Determine the [x, y] coordinate at the center of the cell enclosing the given text.  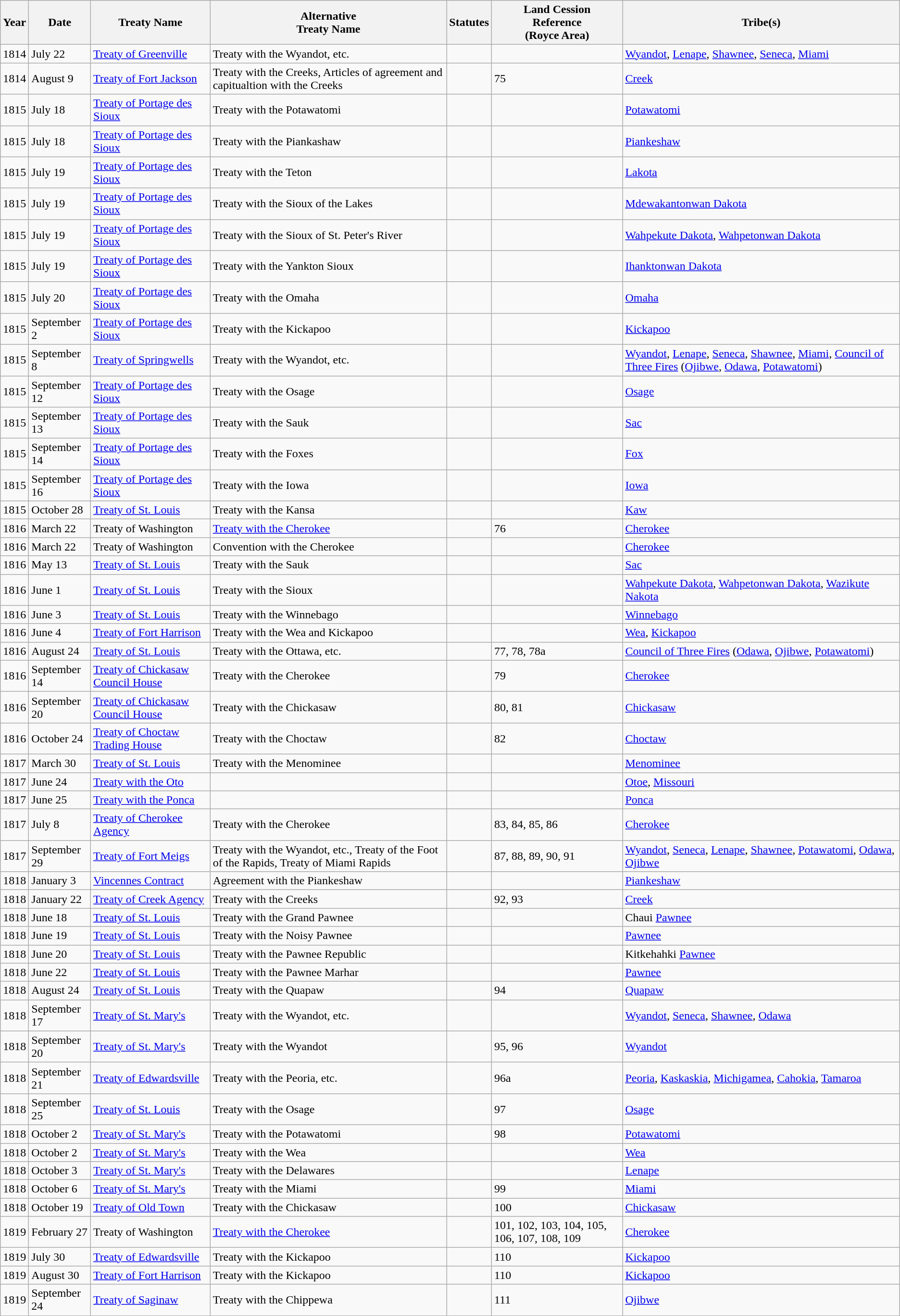
July 30 [60, 1257]
79 [557, 676]
Miami [761, 1189]
Omaha [761, 297]
Treaty with the Ponca [151, 800]
September 29 [60, 856]
June 18 [60, 917]
Treaty with the Yankton Sioux [328, 266]
Treaty with the Pawnee Marhar [328, 972]
July 8 [60, 825]
Iowa [761, 486]
Treaty with the Creeks [328, 899]
June 1 [60, 589]
Year [14, 23]
Ihanktonwan Dakota [761, 266]
Winnebago [761, 614]
Ojibwe [761, 1300]
Treaty with the Miami [328, 1189]
AlternativeTreaty Name [328, 23]
Treaty with the Noisy Pawnee [328, 936]
Treaty with the Teton [328, 172]
Quapaw [761, 990]
95, 96 [557, 1046]
Tribe(s) [761, 23]
94 [557, 990]
Treaty with the Sioux of St. Peter's River [328, 235]
June 4 [60, 633]
Treaty with the Omaha [328, 297]
Wea, Kickapoo [761, 633]
Treaty of Saginaw [151, 1300]
Menominee [761, 763]
January 3 [60, 881]
Convention with the Cherokee [328, 547]
September 21 [60, 1078]
Treaty with the Winnebago [328, 614]
101, 102, 103, 104, 105, 106, 107, 108, 109 [557, 1232]
Treaty with the Choctaw [328, 739]
Treaty with the Wea and Kickapoo [328, 633]
Treaty of Springwells [151, 360]
77, 78, 78a [557, 651]
Chaui Pawnee [761, 917]
July 20 [60, 297]
Mdewakantonwan Dakota [761, 204]
July 22 [60, 54]
Agreement with the Piankeshaw [328, 881]
96a [557, 1078]
Treaty of Greenville [151, 54]
Kitkehahki Pawnee [761, 954]
Treaty with the Sioux [328, 589]
Council of Three Fires (Odawa, Ojibwe, Potawatomi) [761, 651]
Treaty with the Quapaw [328, 990]
Treaty of Creek Agency [151, 899]
Peoria, Kaskaskia, Michigamea, Cahokia, Tamaroa [761, 1078]
Treaty with the Grand Pawnee [328, 917]
September 17 [60, 1015]
76 [557, 528]
Treaty of Choctaw Trading House [151, 739]
September 8 [60, 360]
83, 84, 85, 86 [557, 825]
Ponca [761, 800]
98 [557, 1134]
September 13 [60, 423]
99 [557, 1189]
80, 81 [557, 707]
Treaty of Fort Jackson [151, 79]
Otoe, Missouri [761, 781]
Treaty with the Delawares [328, 1171]
Fox [761, 454]
June 20 [60, 954]
March 30 [60, 763]
October 6 [60, 1189]
February 27 [60, 1232]
Treaty with the Iowa [328, 486]
September 25 [60, 1109]
97 [557, 1109]
Lakota [761, 172]
Wyandot, Lenape, Seneca, Shawnee, Miami, Council of Three Fires (Ojibwe, Odawa, Potawatomi) [761, 360]
Date [60, 23]
Wyandot, Seneca, Lenape, Shawnee, Potawatomi, Odawa, Ojibwe [761, 856]
September 16 [60, 486]
Kaw [761, 510]
October 3 [60, 1171]
August 9 [60, 79]
Land CessionReference(Royce Area) [557, 23]
Lenape [761, 1171]
August 30 [60, 1275]
September 24 [60, 1300]
January 22 [60, 899]
Treaty with the Pawnee Republic [328, 954]
October 19 [60, 1207]
Vincennes Contract [151, 881]
111 [557, 1300]
100 [557, 1207]
June 24 [60, 781]
92, 93 [557, 899]
82 [557, 739]
Treaty with the Wea [328, 1153]
June 25 [60, 800]
Treaty with the Kansa [328, 510]
October 28 [60, 510]
June 3 [60, 614]
75 [557, 79]
Treaty with the Wyandot [328, 1046]
Treaty with the Peoria, etc. [328, 1078]
May 13 [60, 565]
Treaty with the Piankashaw [328, 141]
June 22 [60, 972]
September 12 [60, 391]
Choctaw [761, 739]
Treaty with the Oto [151, 781]
Treaty with the Chippewa [328, 1300]
Treaty with the Menominee [328, 763]
Wyandot, Seneca, Shawnee, Odawa [761, 1015]
September 2 [60, 329]
Treaty of Cherokee Agency [151, 825]
Treaty of Fort Meigs [151, 856]
Wea [761, 1153]
Statutes [469, 23]
Treaty with the Sioux of the Lakes [328, 204]
October 24 [60, 739]
Treaty with the Foxes [328, 454]
Wahpekute Dakota, Wahpetonwan Dakota, Wazikute Nakota [761, 589]
Wyandot [761, 1046]
June 19 [60, 936]
Treaty Name [151, 23]
Treaty of Old Town [151, 1207]
Treaty with the Creeks, Articles of agreement and capitualtion with the Creeks [328, 79]
Wahpekute Dakota, Wahpetonwan Dakota [761, 235]
Wyandot, Lenape, Shawnee, Seneca, Miami [761, 54]
87, 88, 89, 90, 91 [557, 856]
Treaty with the Wyandot, etc., Treaty of the Foot of the Rapids, Treaty of Miami Rapids [328, 856]
Treaty with the Ottawa, etc. [328, 651]
